For the text-containing cell, return its midpoint in [X, Y] coordinate format. 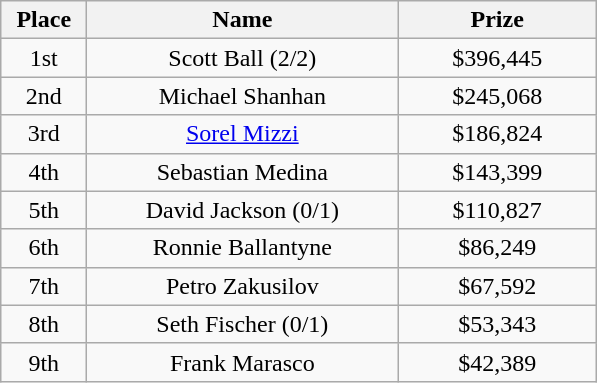
Name [242, 20]
Sorel Mizzi [242, 134]
$67,592 [498, 286]
Frank Marasco [242, 362]
8th [44, 324]
2nd [44, 96]
David Jackson (0/1) [242, 210]
$396,445 [498, 58]
$143,399 [498, 172]
$245,068 [498, 96]
Petro Zakusilov [242, 286]
$53,343 [498, 324]
Scott Ball (2/2) [242, 58]
Prize [498, 20]
3rd [44, 134]
5th [44, 210]
7th [44, 286]
Seth Fischer (0/1) [242, 324]
9th [44, 362]
Ronnie Ballantyne [242, 248]
$86,249 [498, 248]
$186,824 [498, 134]
$42,389 [498, 362]
4th [44, 172]
Michael Shanhan [242, 96]
6th [44, 248]
$110,827 [498, 210]
Sebastian Medina [242, 172]
Place [44, 20]
1st [44, 58]
